Capture the cell that displays the provided text and extract its (x, y) central coordinate. 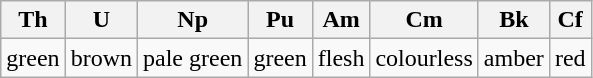
Np (193, 20)
U (101, 20)
brown (101, 58)
colourless (424, 58)
Cf (570, 20)
Cm (424, 20)
flesh (341, 58)
Am (341, 20)
Th (33, 20)
pale green (193, 58)
Pu (280, 20)
Bk (514, 20)
red (570, 58)
amber (514, 58)
